Pinpoint the cell where the given text exists, returning its [x, y] midpoint coordinate. 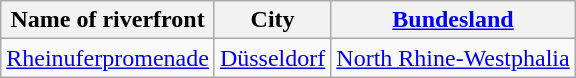
Düsseldorf [272, 58]
North Rhine-Westphalia [453, 58]
Rheinuferpromenade [108, 58]
City [272, 20]
Bundesland [453, 20]
Name of riverfront [108, 20]
